Scan for the cell matching the given text and deliver its (x, y) coordinate at center. 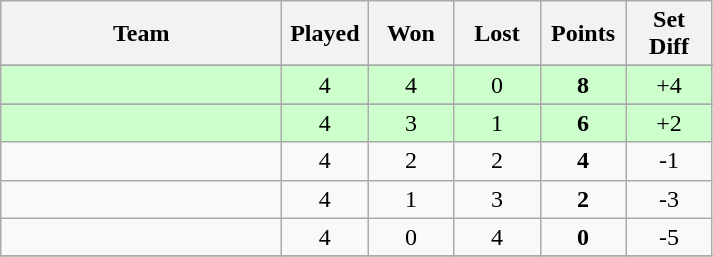
Lost (497, 34)
Set Diff (669, 34)
+4 (669, 85)
Won (411, 34)
Played (325, 34)
-3 (669, 199)
-5 (669, 237)
Points (583, 34)
+2 (669, 123)
6 (583, 123)
Team (142, 34)
-1 (669, 161)
8 (583, 85)
